Find where the given text appears and provide that cell's center as (x, y) coordinate. 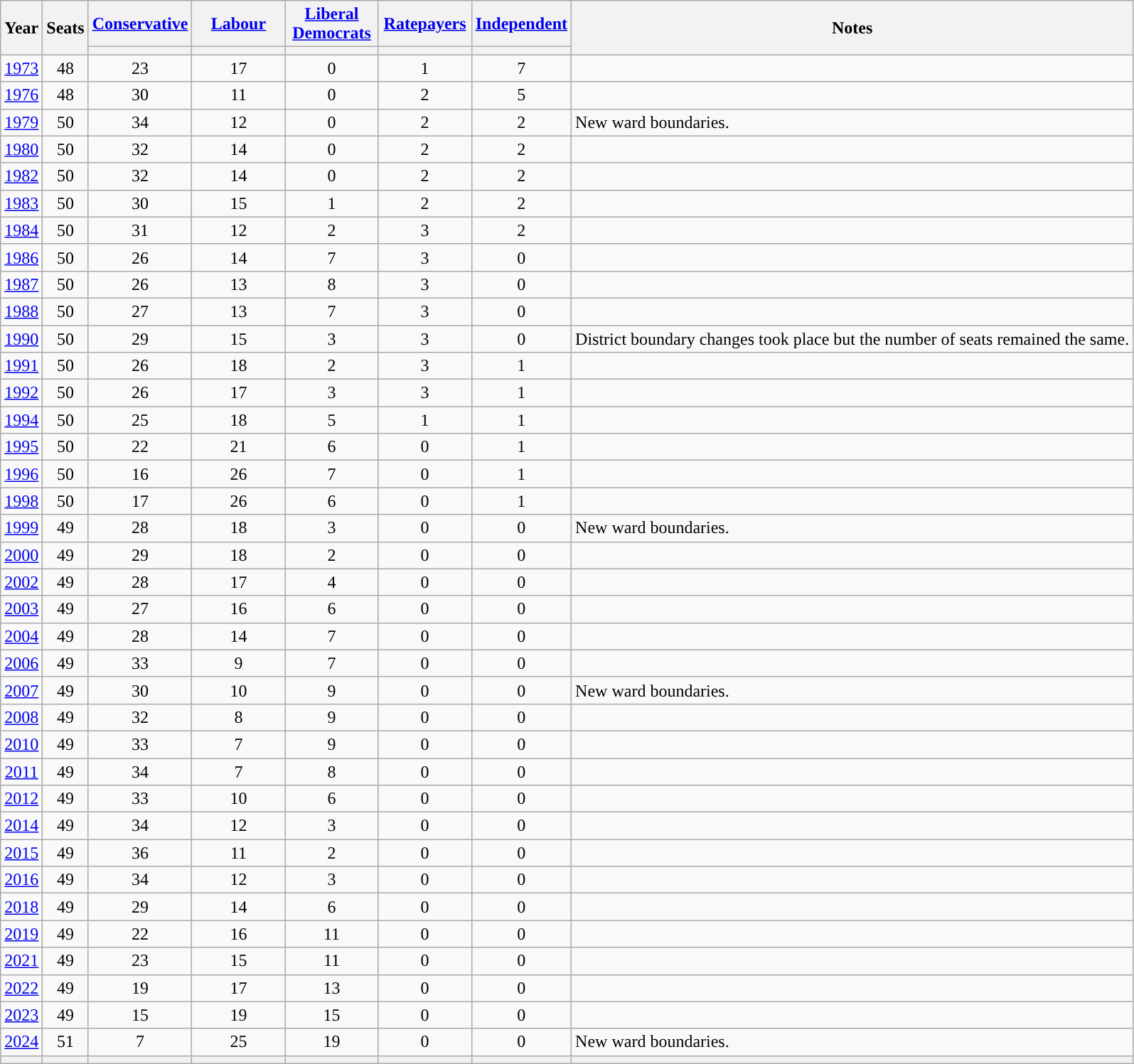
2011 (21, 771)
2016 (21, 880)
1982 (21, 176)
2010 (21, 744)
2003 (21, 609)
2018 (21, 907)
1973 (21, 68)
2012 (21, 799)
2022 (21, 988)
1998 (21, 501)
1979 (21, 122)
Notes (852, 28)
2015 (21, 853)
1983 (21, 203)
Independent (521, 24)
1976 (21, 95)
2000 (21, 555)
Seats (65, 28)
1991 (21, 366)
2004 (21, 636)
4 (331, 582)
36 (140, 853)
Labour (239, 24)
1980 (21, 149)
2014 (21, 826)
1992 (21, 393)
1986 (21, 257)
1987 (21, 284)
Year (21, 28)
Ratepayers (425, 24)
1995 (21, 447)
2023 (21, 1015)
51 (65, 1042)
1994 (21, 420)
2024 (21, 1042)
31 (140, 230)
2019 (21, 934)
2002 (21, 582)
21 (239, 447)
2006 (21, 663)
1990 (21, 339)
1999 (21, 528)
1988 (21, 311)
1996 (21, 474)
2007 (21, 690)
2008 (21, 717)
District boundary changes took place but the number of seats remained the same. (852, 339)
2021 (21, 961)
Liberal Democrats (331, 24)
1984 (21, 230)
Conservative (140, 24)
